Detect which cell encompasses the target text, then output its [x, y] center coordinate. 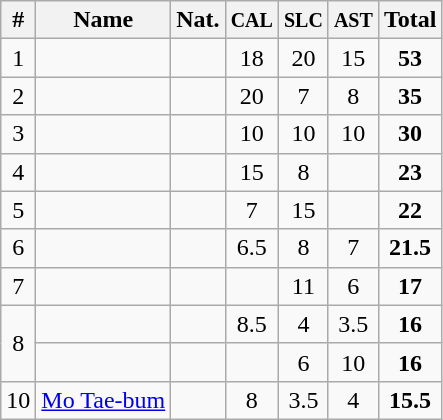
3 [18, 134]
21.5 [410, 248]
22 [410, 210]
30 [410, 134]
15.5 [410, 400]
6.5 [252, 248]
2 [18, 96]
Mo Tae-bum [104, 400]
11 [303, 286]
# [18, 20]
Name [104, 20]
35 [410, 96]
1 [18, 58]
CAL [252, 20]
5 [18, 210]
AST [353, 20]
23 [410, 172]
SLC [303, 20]
17 [410, 286]
Total [410, 20]
Nat. [198, 20]
8.5 [252, 324]
18 [252, 58]
53 [410, 58]
